Search for the cell housing the specified text and yield its [x, y] center coordinate. 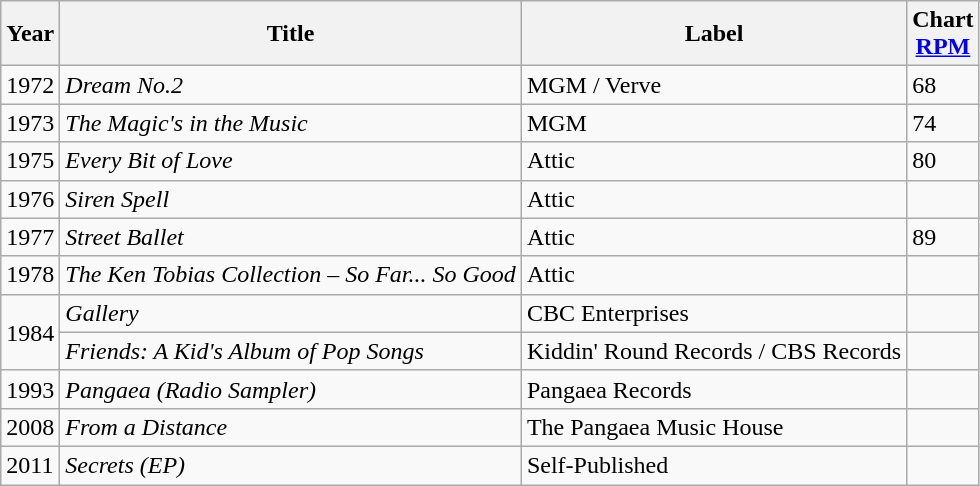
Dream No.2 [291, 85]
Siren Spell [291, 199]
CBC Enterprises [714, 313]
1977 [30, 237]
Street Ballet [291, 237]
80 [943, 161]
Year [30, 34]
MGM [714, 123]
68 [943, 85]
1975 [30, 161]
Self-Published [714, 465]
From a Distance [291, 427]
1972 [30, 85]
The Magic's in the Music [291, 123]
89 [943, 237]
Pangaea (Radio Sampler) [291, 389]
74 [943, 123]
ChartRPM [943, 34]
Kiddin' Round Records / CBS Records [714, 351]
2011 [30, 465]
1978 [30, 275]
The Ken Tobias Collection – So Far... So Good [291, 275]
Friends: A Kid's Album of Pop Songs [291, 351]
Pangaea Records [714, 389]
1993 [30, 389]
1976 [30, 199]
Gallery [291, 313]
1984 [30, 332]
2008 [30, 427]
MGM / Verve [714, 85]
The Pangaea Music House [714, 427]
1973 [30, 123]
Secrets (EP) [291, 465]
Label [714, 34]
Title [291, 34]
Every Bit of Love [291, 161]
